Capture the cell that displays the provided text and extract its (X, Y) central coordinate. 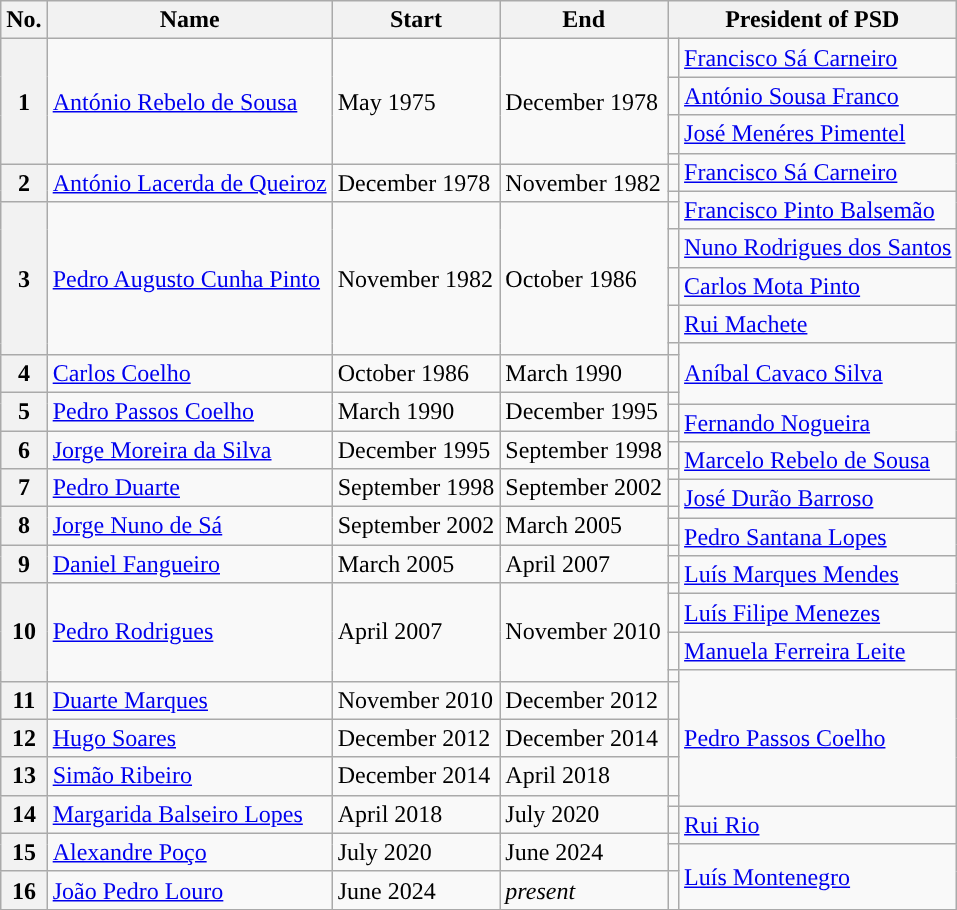
Margarida Balseiro Lopes (190, 814)
President of PSD (812, 20)
Simão Ribeiro (190, 776)
Marcelo Rebelo de Sousa (818, 461)
Francisco Pinto Balsemão (818, 210)
João Pedro Louro (190, 890)
Pedro Santana Lopes (818, 537)
8 (24, 526)
Carlos Coelho (190, 373)
Fernando Nogueira (818, 423)
9 (24, 564)
Pedro Augusto Cunha Pinto (190, 278)
12 (24, 738)
3 (24, 278)
José Durão Barroso (818, 499)
Luís Marques Mendes (818, 575)
Daniel Fangueiro (190, 564)
7 (24, 488)
End (584, 20)
Alexandre Poço (190, 852)
Luís Filipe Menezes (818, 613)
José Menéres Pimentel (818, 134)
May 1975 (416, 102)
10 (24, 632)
António Sousa Franco (818, 96)
Pedro Duarte (190, 488)
Hugo Soares (190, 738)
13 (24, 776)
15 (24, 852)
Luís Montenegro (818, 876)
Jorge Moreira da Silva (190, 449)
1 (24, 102)
16 (24, 890)
Rui Rio (818, 825)
António Rebelo de Sousa (190, 102)
4 (24, 373)
Rui Machete (818, 324)
Name (190, 20)
Manuela Ferreira Leite (818, 651)
António Lacerda de Queiroz (190, 183)
present (584, 890)
6 (24, 449)
Duarte Marques (190, 700)
5 (24, 411)
11 (24, 700)
Nuno Rodrigues dos Santos (818, 248)
Jorge Nuno de Sá (190, 526)
Pedro Rodrigues (190, 632)
Carlos Mota Pinto (818, 286)
Aníbal Cavaco Silva (818, 373)
No. (24, 20)
2 (24, 183)
Start (416, 20)
14 (24, 814)
